From the cell containing the given text, extract its center point as [X, Y] coordinate. 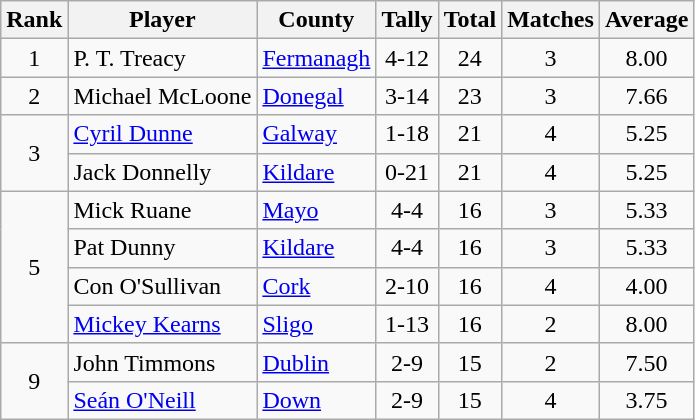
Tally [407, 20]
Matches [551, 20]
Cyril Dunne [162, 134]
Player [162, 20]
Rank [34, 20]
3.75 [646, 400]
9 [34, 381]
Cork [316, 286]
7.50 [646, 362]
Average [646, 20]
Con O'Sullivan [162, 286]
County [316, 20]
Jack Donnelly [162, 172]
Michael McLoone [162, 96]
P. T. Treacy [162, 58]
Sligo [316, 324]
Fermanagh [316, 58]
4.00 [646, 286]
Mayo [316, 210]
Pat Dunny [162, 248]
7.66 [646, 96]
Total [470, 20]
Mickey Kearns [162, 324]
23 [470, 96]
Down [316, 400]
1-18 [407, 134]
0-21 [407, 172]
Donegal [316, 96]
5 [34, 267]
4-12 [407, 58]
2-10 [407, 286]
Dublin [316, 362]
Seán O'Neill [162, 400]
Mick Ruane [162, 210]
John Timmons [162, 362]
24 [470, 58]
3-14 [407, 96]
Galway [316, 134]
1 [34, 58]
1-13 [407, 324]
